Provide the [x, y] coordinate of the cell's center where the given text is located.  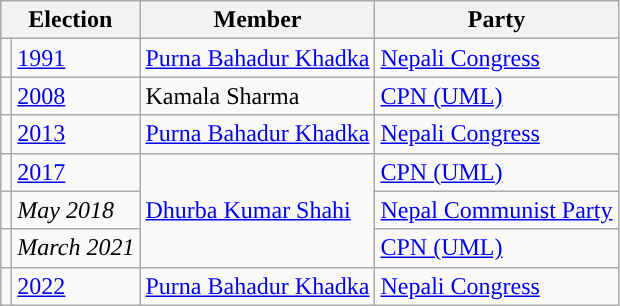
Dhurba Kumar Shahi [258, 210]
March 2021 [76, 248]
Member [258, 20]
Election [70, 20]
2017 [76, 172]
Kamala Sharma [258, 96]
2008 [76, 96]
1991 [76, 58]
Nepal Communist Party [496, 210]
2013 [76, 134]
Party [496, 20]
May 2018 [76, 210]
2022 [76, 286]
